For the text-containing cell, return its midpoint in [X, Y] coordinate format. 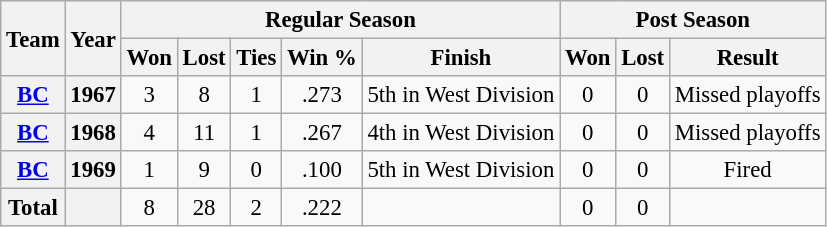
1969 [93, 170]
Total [33, 208]
2 [256, 208]
Post Season [693, 20]
Fired [747, 170]
Regular Season [340, 20]
.267 [322, 133]
Team [33, 38]
11 [204, 133]
1968 [93, 133]
Result [747, 58]
4th in West Division [461, 133]
.273 [322, 95]
.100 [322, 170]
.222 [322, 208]
1967 [93, 95]
Finish [461, 58]
Year [93, 38]
9 [204, 170]
28 [204, 208]
3 [149, 95]
Win % [322, 58]
Ties [256, 58]
4 [149, 133]
